Return the [X, Y] coordinate for the center point of the cell that contains the specified text.  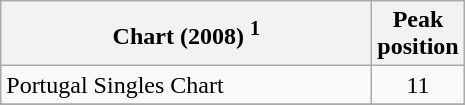
Peakposition [418, 34]
11 [418, 85]
Portugal Singles Chart [186, 85]
Chart (2008) 1 [186, 34]
